Extract the (X, Y) coordinate from the center of the cell holding the provided text.  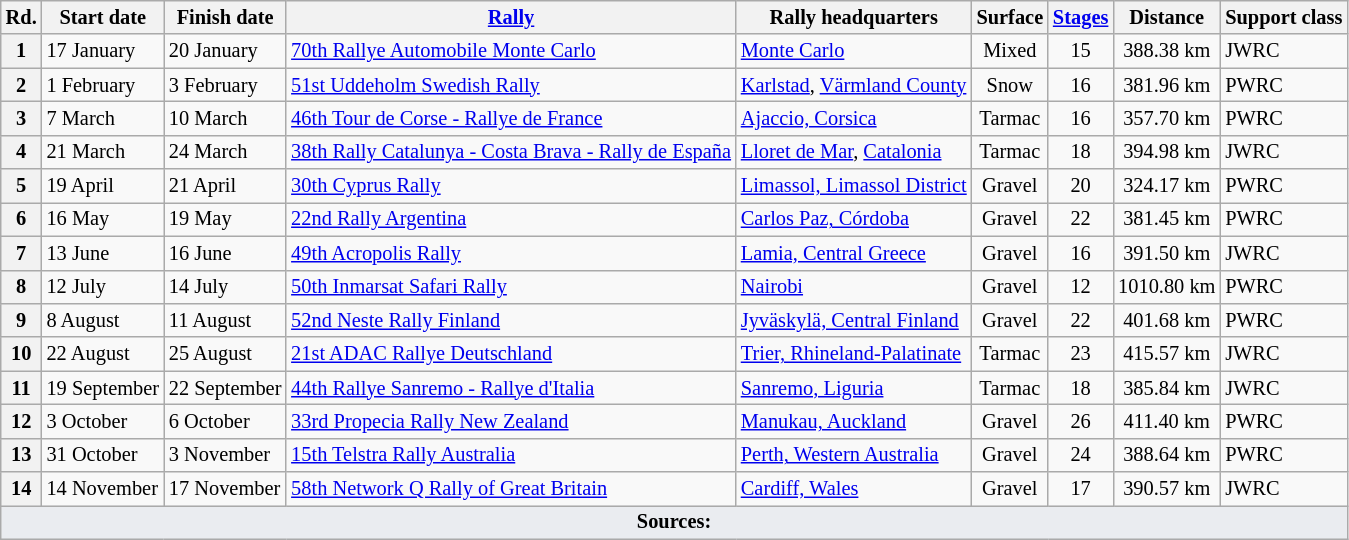
19 April (103, 186)
Snow (1010, 85)
21 April (225, 186)
Surface (1010, 17)
24 March (225, 152)
8 (22, 287)
51st Uddeholm Swedish Rally (511, 85)
16 May (103, 219)
415.57 km (1166, 354)
Finish date (225, 17)
6 October (225, 421)
1 February (103, 85)
Rally headquarters (854, 17)
385.84 km (1166, 388)
Perth, Western Australia (854, 455)
Carlos Paz, Córdoba (854, 219)
381.45 km (1166, 219)
Monte Carlo (854, 51)
394.98 km (1166, 152)
24 (1080, 455)
Stages (1080, 17)
6 (22, 219)
30th Cyprus Rally (511, 186)
Jyväskylä, Central Finland (854, 320)
1 (22, 51)
17 January (103, 51)
Sanremo, Liguria (854, 388)
20 (1080, 186)
21 March (103, 152)
324.17 km (1166, 186)
22 September (225, 388)
49th Acropolis Rally (511, 253)
Limassol, Limassol District (854, 186)
19 September (103, 388)
Start date (103, 17)
7 March (103, 118)
58th Network Q Rally of Great Britain (511, 489)
38th Rally Catalunya - Costa Brava - Rally de España (511, 152)
1010.80 km (1166, 287)
31 October (103, 455)
7 (22, 253)
14 July (225, 287)
17 November (225, 489)
44th Rallye Sanremo - Rallye d'Italia (511, 388)
8 August (103, 320)
4 (22, 152)
Rd. (22, 17)
9 (22, 320)
3 (22, 118)
25 August (225, 354)
401.68 km (1166, 320)
10 (22, 354)
5 (22, 186)
357.70 km (1166, 118)
17 (1080, 489)
Support class (1284, 17)
Lamia, Central Greece (854, 253)
2 (22, 85)
23 (1080, 354)
13 (22, 455)
16 June (225, 253)
Karlstad, Värmland County (854, 85)
10 March (225, 118)
Ajaccio, Corsica (854, 118)
33rd Propecia Rally New Zealand (511, 421)
Nairobi (854, 287)
388.38 km (1166, 51)
20 January (225, 51)
388.64 km (1166, 455)
14 November (103, 489)
13 June (103, 253)
3 February (225, 85)
11 August (225, 320)
15 (1080, 51)
14 (22, 489)
391.50 km (1166, 253)
411.40 km (1166, 421)
390.57 km (1166, 489)
Sources: (674, 522)
381.96 km (1166, 85)
Mixed (1010, 51)
12 July (103, 287)
26 (1080, 421)
15th Telstra Rally Australia (511, 455)
Cardiff, Wales (854, 489)
50th Inmarsat Safari Rally (511, 287)
19 May (225, 219)
70th Rallye Automobile Monte Carlo (511, 51)
Distance (1166, 17)
3 October (103, 421)
Trier, Rhineland-Palatinate (854, 354)
Lloret de Mar, Catalonia (854, 152)
11 (22, 388)
52nd Neste Rally Finland (511, 320)
22 August (103, 354)
46th Tour de Corse - Rallye de France (511, 118)
Manukau, Auckland (854, 421)
Rally (511, 17)
21st ADAC Rallye Deutschland (511, 354)
3 November (225, 455)
22nd Rally Argentina (511, 219)
